Identify which cell holds the provided text, then report its [x, y] central coordinate. 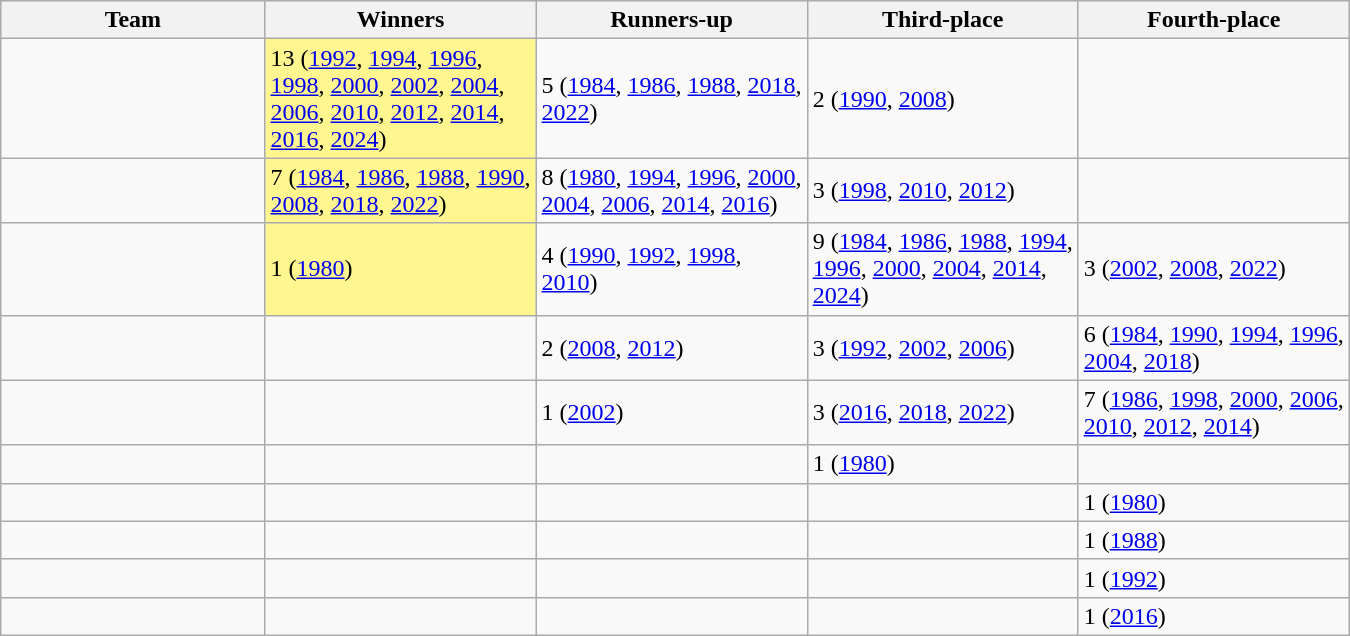
5 (1984, 1986, 1988, 2018, 2022) [672, 98]
Team [133, 20]
1 (1992) [1214, 578]
1 (2002) [672, 412]
Fourth-place [1214, 20]
3 (1998, 2010, 2012) [942, 190]
1 (1988) [1214, 540]
6 (1984, 1990, 1994, 1996, 2004, 2018) [1214, 348]
3 (2002, 2008, 2022) [1214, 269]
Third-place [942, 20]
3 (1992, 2002, 2006) [942, 348]
Runners-up [672, 20]
7 (1986, 1998, 2000, 2006, 2010, 2012, 2014) [1214, 412]
7 (1984, 1986, 1988, 1990, 2008, 2018, 2022) [400, 190]
1 (2016) [1214, 616]
Winners [400, 20]
3 (2016, 2018, 2022) [942, 412]
2 (1990, 2008) [942, 98]
8 (1980, 1994, 1996, 2000, 2004, 2006, 2014, 2016) [672, 190]
2 (2008, 2012) [672, 348]
9 (1984, 1986, 1988, 1994, 1996, 2000, 2004, 2014, 2024) [942, 269]
13 (1992, 1994, 1996, 1998, 2000, 2002, 2004, 2006, 2010, 2012, 2014, 2016, 2024) [400, 98]
4 (1990, 1992, 1998, 2010) [672, 269]
